Pinpoint the cell where the given text exists, returning its (X, Y) midpoint coordinate. 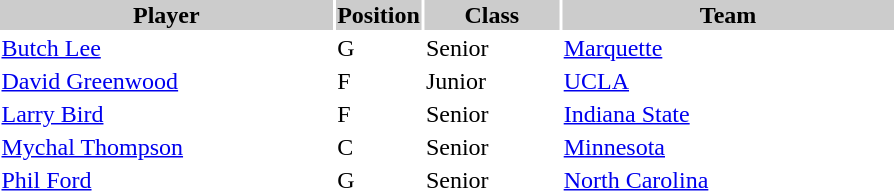
Position (379, 15)
Junior (492, 81)
David Greenwood (166, 81)
Team (728, 15)
G (379, 48)
Indiana State (728, 114)
C (379, 147)
Player (166, 15)
Larry Bird (166, 114)
Minnesota (728, 147)
Marquette (728, 48)
Class (492, 15)
Mychal Thompson (166, 147)
Butch Lee (166, 48)
UCLA (728, 81)
